Find where the given text appears and provide that cell's center as (X, Y) coordinate. 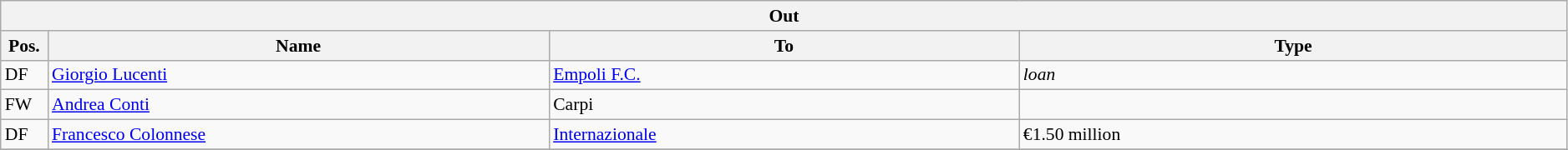
Carpi (784, 105)
Francesco Colonnese (298, 135)
Internazionale (784, 135)
Name (298, 46)
Type (1293, 46)
Empoli F.C. (784, 75)
FW (24, 105)
loan (1293, 75)
Pos. (24, 46)
Out (784, 16)
Andrea Conti (298, 105)
To (784, 46)
€1.50 million (1293, 135)
Giorgio Lucenti (298, 75)
